Capture the cell that displays the provided text and extract its [X, Y] central coordinate. 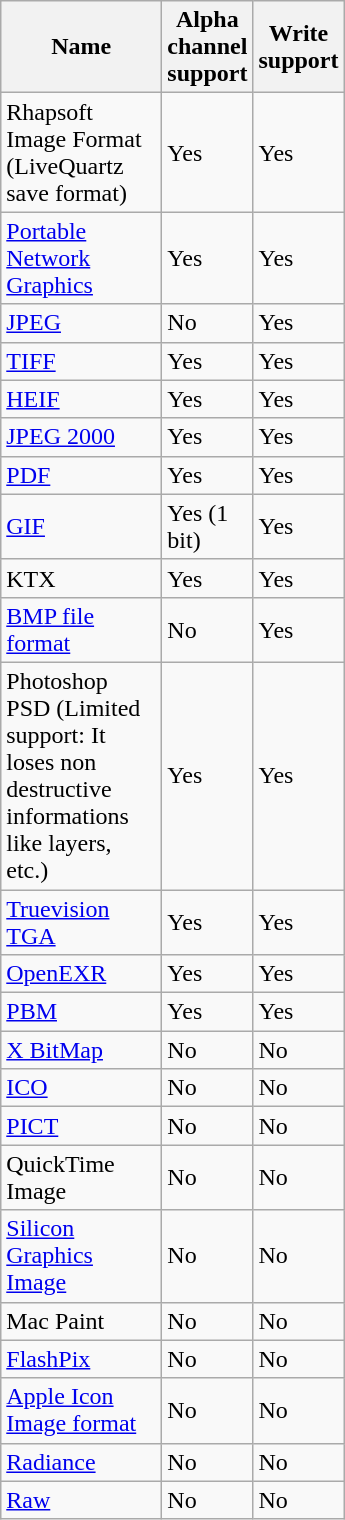
Rhapsoft Image Format (LiveQuartz save format) [82, 152]
QuickTime Image [82, 1178]
X BitMap [82, 1050]
HEIF [82, 399]
Alpha channel support [208, 47]
PICT [82, 1126]
FlashPix [82, 1359]
JPEG [82, 323]
Photoshop PSD (Limited support: It loses non destructive informations like layers, etc.) [82, 776]
JPEG 2000 [82, 437]
Silicon Graphics Image [82, 1256]
Apple Icon Image format [82, 1410]
KTX [82, 578]
Raw [82, 1500]
Radiance [82, 1462]
Write support [298, 47]
TIFF [82, 361]
Mac Paint [82, 1321]
Yes (1 bit) [208, 526]
GIF [82, 526]
OpenEXR [82, 974]
Portable Network Graphics [82, 258]
Truevision TGA [82, 922]
PDF [82, 475]
Name [82, 47]
BMP file format [82, 630]
PBM [82, 1012]
ICO [82, 1088]
